Return [x, y] of the center of cell containing provided text 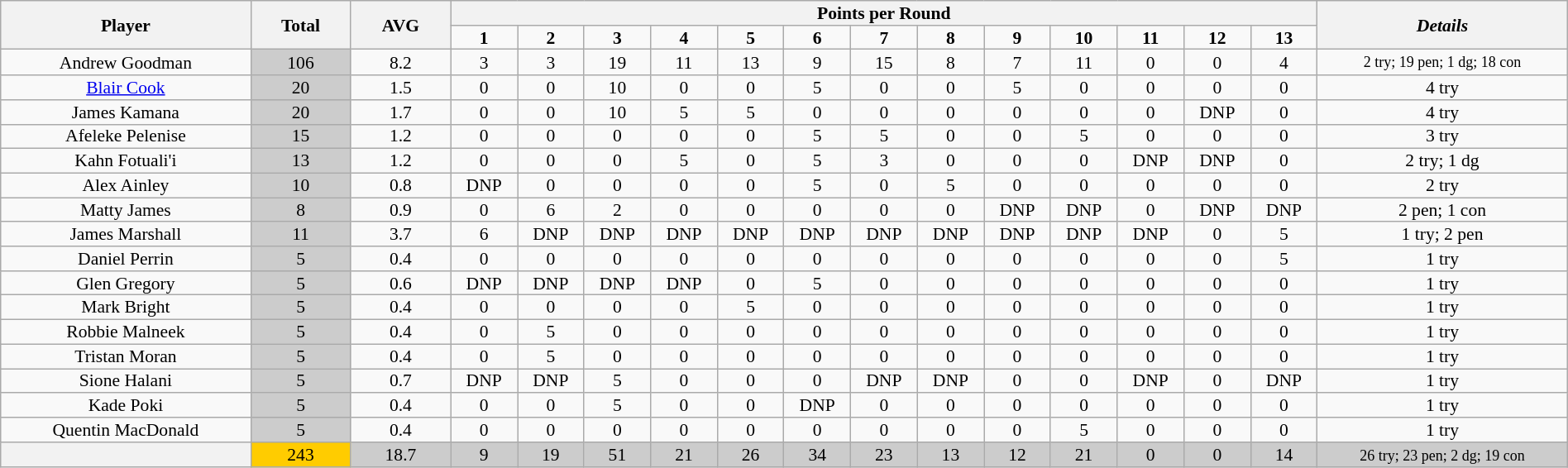
Daniel Perrin [126, 259]
Alex Ainley [126, 186]
Details [1442, 25]
Player [126, 25]
Kade Poki [126, 406]
8.2 [400, 63]
1 [485, 38]
34 [817, 455]
2 pen; 1 con [1442, 210]
James Marshall [126, 235]
Glen Gregory [126, 284]
1.7 [400, 112]
0.7 [400, 381]
18.7 [400, 455]
Quentin MacDonald [126, 430]
26 try; 23 pen; 2 dg; 19 con [1442, 455]
0.9 [400, 210]
2 try; 19 pen; 1 dg; 18 con [1442, 63]
51 [617, 455]
Points per Round [884, 13]
23 [885, 455]
1 try; 2 pen [1442, 235]
106 [301, 63]
243 [301, 455]
Mark Bright [126, 308]
2 try; 1 dg [1442, 161]
Andrew Goodman [126, 63]
3.7 [400, 235]
Tristan Moran [126, 356]
Afeleke Pelenise [126, 136]
26 [751, 455]
Blair Cook [126, 88]
14 [1284, 455]
Sione Halani [126, 381]
AVG [400, 25]
1.5 [400, 88]
Matty James [126, 210]
Robbie Malneek [126, 332]
0.8 [400, 186]
2 try [1442, 186]
Kahn Fotuali'i [126, 161]
0.6 [400, 284]
James Kamana [126, 112]
Total [301, 25]
3 try [1442, 136]
